Identify which cell holds the provided text, then report its (X, Y) central coordinate. 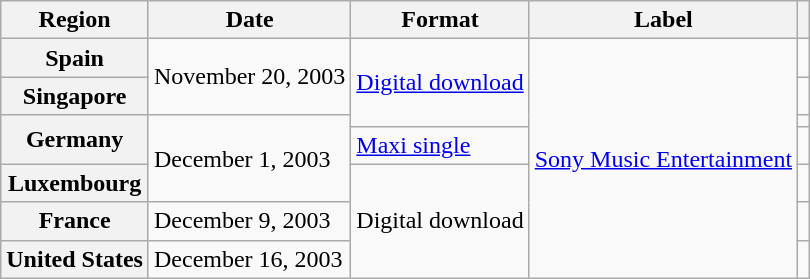
Sony Music Entertainment (663, 158)
December 16, 2003 (249, 259)
Spain (75, 58)
Format (440, 20)
Date (249, 20)
Germany (75, 140)
Label (663, 20)
France (75, 221)
United States (75, 259)
Singapore (75, 96)
Luxembourg (75, 183)
December 1, 2003 (249, 158)
Maxi single (440, 145)
December 9, 2003 (249, 221)
Region (75, 20)
November 20, 2003 (249, 77)
